Scan for the cell matching the given text and deliver its [x, y] coordinate at center. 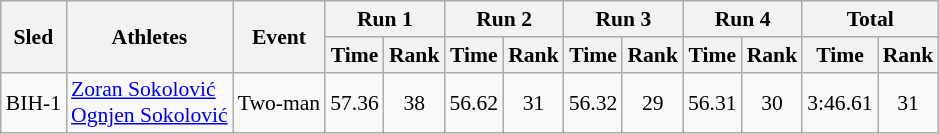
Athletes [150, 36]
29 [652, 102]
Event [280, 36]
Zoran SokolovićOgnjen Sokolović [150, 102]
3:46.61 [840, 102]
Run 2 [504, 19]
30 [772, 102]
57.36 [354, 102]
56.32 [594, 102]
Run 4 [742, 19]
56.62 [474, 102]
Two-man [280, 102]
BIH-1 [34, 102]
Run 3 [624, 19]
56.31 [712, 102]
Sled [34, 36]
38 [414, 102]
Run 1 [384, 19]
Total [870, 19]
